Return [X, Y] of the center of cell containing provided text 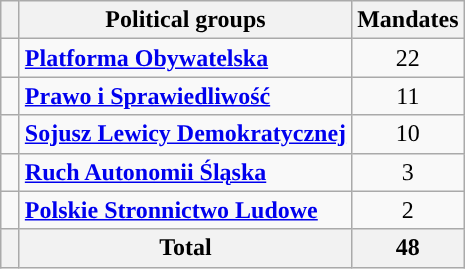
Ruch Autonomii Śląska [185, 172]
Total [185, 248]
Political groups [185, 20]
10 [408, 134]
2 [408, 210]
Sojusz Lewicy Demokratycznej [185, 134]
48 [408, 248]
Mandates [408, 20]
3 [408, 172]
Platforma Obywatelska [185, 58]
Polskie Stronnictwo Ludowe [185, 210]
22 [408, 58]
11 [408, 96]
Prawo i Sprawiedliwość [185, 96]
